Pinpoint the cell where the given text exists, returning its [X, Y] midpoint coordinate. 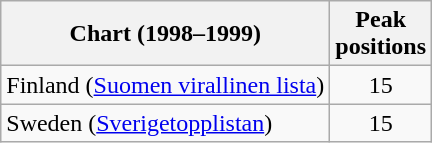
Peakpositions [381, 34]
Chart (1998–1999) [166, 34]
Sweden (Sverigetopplistan) [166, 123]
Finland (Suomen virallinen lista) [166, 85]
